Extract the [X, Y] coordinate from the center of the cell holding the provided text.  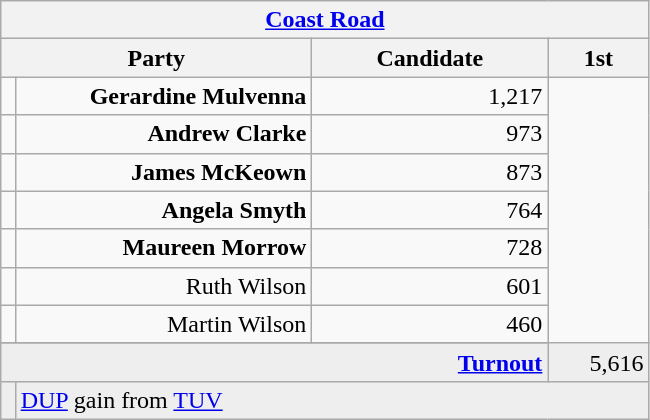
Angela Smyth [164, 210]
DUP gain from TUV [332, 400]
5,616 [598, 362]
Martin Wilson [164, 324]
James McKeown [164, 172]
873 [430, 172]
Ruth Wilson [164, 286]
460 [430, 324]
973 [430, 134]
764 [430, 210]
Gerardine Mulvenna [164, 96]
601 [430, 286]
Turnout [274, 362]
Party [156, 58]
Coast Road [325, 20]
1,217 [430, 96]
Maureen Morrow [164, 248]
Andrew Clarke [164, 134]
728 [430, 248]
Candidate [430, 58]
1st [598, 58]
